Return the (x, y) coordinate for the center point of the cell that contains the specified text.  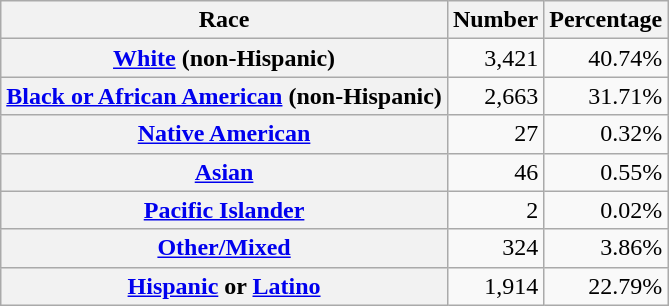
Other/Mixed (224, 248)
0.02% (606, 210)
3,421 (495, 58)
40.74% (606, 58)
2,663 (495, 96)
Black or African American (non-Hispanic) (224, 96)
3.86% (606, 248)
27 (495, 134)
White (non-Hispanic) (224, 58)
Native American (224, 134)
22.79% (606, 286)
Percentage (606, 20)
324 (495, 248)
31.71% (606, 96)
Pacific Islander (224, 210)
Asian (224, 172)
Number (495, 20)
2 (495, 210)
46 (495, 172)
Race (224, 20)
0.32% (606, 134)
1,914 (495, 286)
Hispanic or Latino (224, 286)
0.55% (606, 172)
